Locate the cell with the specified text and output its (X, Y) center coordinate. 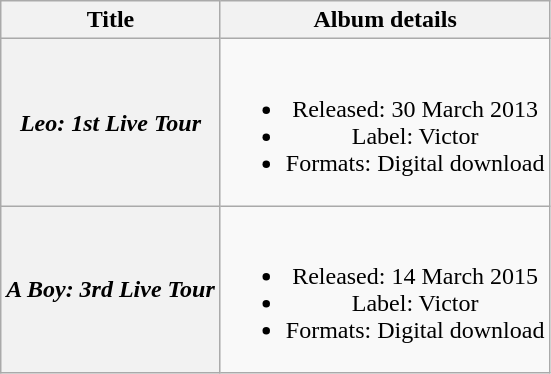
A Boy: 3rd Live Tour (111, 290)
Title (111, 20)
Album details (385, 20)
Leo: 1st Live Tour (111, 122)
Released: 30 March 2013 Label: VictorFormats: Digital download (385, 122)
Released: 14 March 2015 Label: VictorFormats: Digital download (385, 290)
